Output the [X, Y] coordinate of the center of the cell containing the given text.  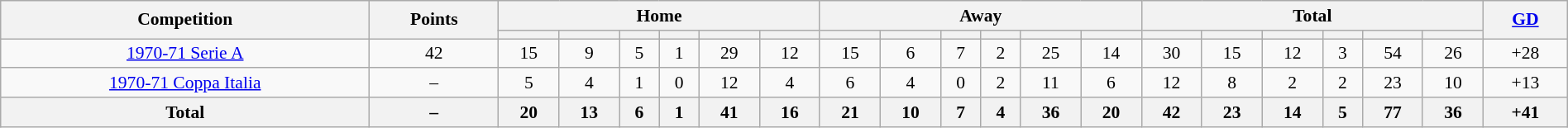
Points [434, 20]
1970-71 Serie A [185, 53]
11 [1050, 83]
30 [1171, 53]
9 [589, 53]
21 [850, 112]
77 [1393, 112]
GD [1526, 20]
29 [729, 53]
3 [1342, 53]
8 [1232, 83]
Away [981, 16]
Competition [185, 20]
41 [729, 112]
+13 [1526, 83]
16 [789, 112]
+41 [1526, 112]
25 [1050, 53]
+28 [1526, 53]
1970-71 Coppa Italia [185, 83]
54 [1393, 53]
26 [1452, 53]
Home [660, 16]
13 [589, 112]
